Search for the cell housing the specified text and yield its [X, Y] center coordinate. 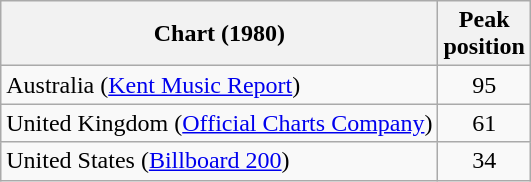
Australia (Kent Music Report) [220, 85]
United States (Billboard 200) [220, 161]
Chart (1980) [220, 34]
61 [484, 123]
34 [484, 161]
United Kingdom (Official Charts Company) [220, 123]
95 [484, 85]
Peak position [484, 34]
